Scan for the cell matching the given text and deliver its [x, y] coordinate at center. 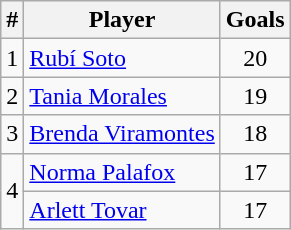
4 [12, 191]
19 [255, 96]
Arlett Tovar [122, 210]
1 [12, 58]
Norma Palafox [122, 172]
Goals [255, 20]
Brenda Viramontes [122, 134]
# [12, 20]
18 [255, 134]
3 [12, 134]
Player [122, 20]
Rubí Soto [122, 58]
20 [255, 58]
Tania Morales [122, 96]
2 [12, 96]
